Extract the [X, Y] coordinate from the center of the cell holding the provided text.  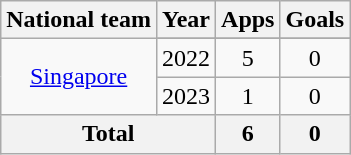
2023 [186, 96]
1 [248, 96]
Year [186, 20]
National team [79, 20]
Goals [315, 20]
Singapore [79, 77]
Total [108, 134]
6 [248, 134]
5 [248, 58]
Apps [248, 20]
2022 [186, 58]
